Return [X, Y] of the center of cell containing provided text 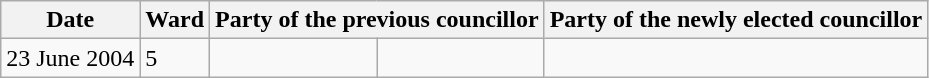
Party of the previous councillor [378, 20]
5 [175, 58]
Party of the newly elected councillor [736, 20]
23 June 2004 [70, 58]
Date [70, 20]
Ward [175, 20]
